Find where the given text appears and provide that cell's center as (x, y) coordinate. 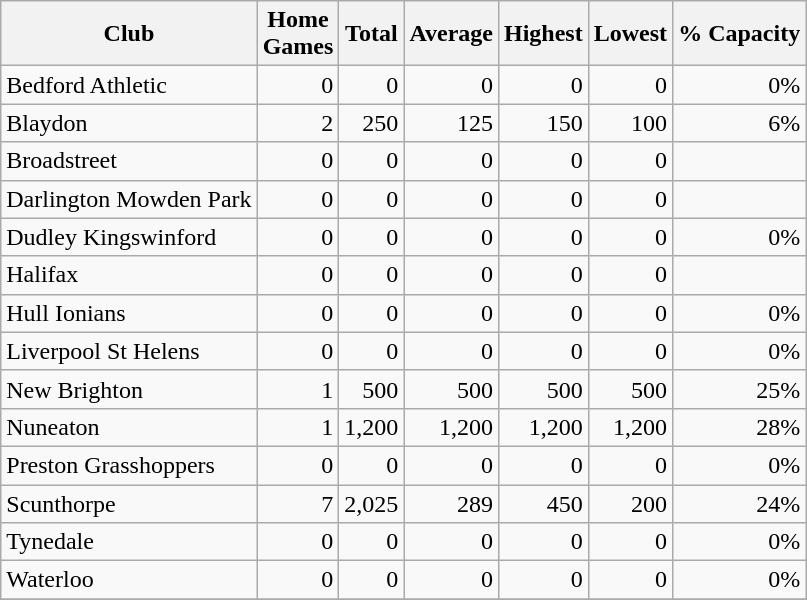
Darlington Mowden Park (129, 199)
Total (372, 34)
Average (452, 34)
100 (630, 123)
Hull Ionians (129, 313)
Liverpool St Helens (129, 351)
Nuneaton (129, 427)
25% (740, 389)
Blaydon (129, 123)
250 (372, 123)
HomeGames (298, 34)
Club (129, 34)
Waterloo (129, 580)
24% (740, 503)
200 (630, 503)
Scunthorpe (129, 503)
Halifax (129, 275)
2 (298, 123)
450 (543, 503)
% Capacity (740, 34)
289 (452, 503)
6% (740, 123)
Highest (543, 34)
Broadstreet (129, 161)
2,025 (372, 503)
125 (452, 123)
Tynedale (129, 542)
7 (298, 503)
Preston Grasshoppers (129, 465)
Lowest (630, 34)
Bedford Athletic (129, 85)
28% (740, 427)
150 (543, 123)
Dudley Kingswinford (129, 237)
New Brighton (129, 389)
